Return (X, Y) of the center of cell containing provided text 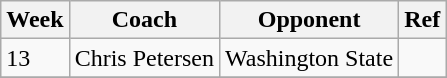
Opponent (310, 20)
Washington State (310, 58)
Chris Petersen (144, 58)
Week (35, 20)
Ref (422, 20)
Coach (144, 20)
13 (35, 58)
